From the cell containing the given text, extract its center point as [x, y] coordinate. 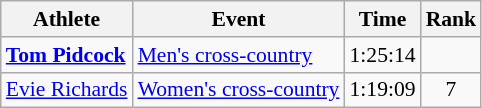
Tom Pidcock [67, 55]
Rank [452, 19]
Men's cross-country [239, 55]
Event [239, 19]
1:19:09 [382, 90]
1:25:14 [382, 55]
Evie Richards [67, 90]
Time [382, 19]
7 [452, 90]
Women's cross-country [239, 90]
Athlete [67, 19]
